Scan for the cell matching the given text and deliver its (X, Y) coordinate at center. 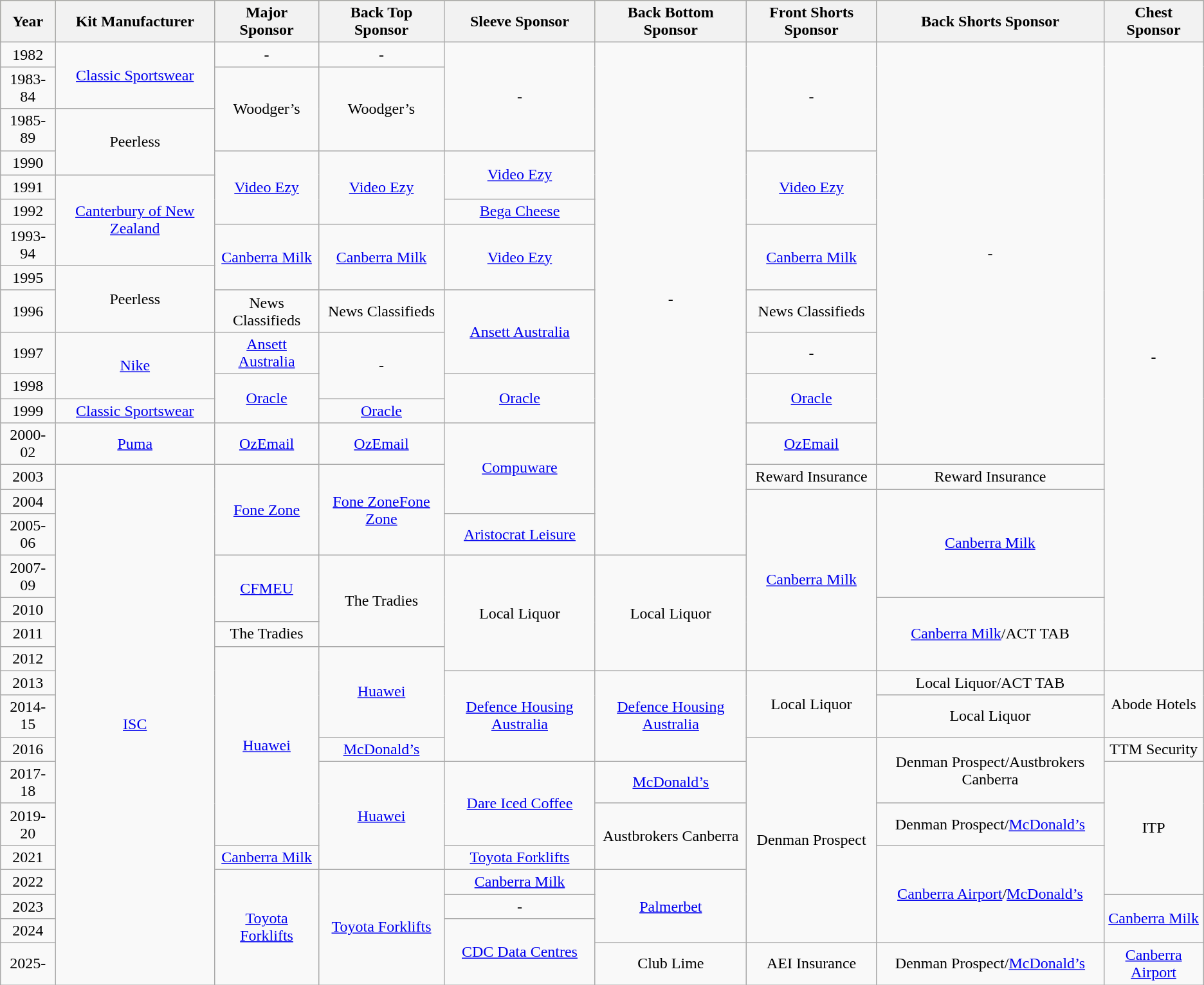
Club Lime (670, 964)
ISC (135, 725)
Canberra Airport/McDonald’s (990, 894)
Abode Hotels (1154, 703)
2023 (28, 906)
Year (28, 22)
1998 (28, 386)
2013 (28, 683)
2010 (28, 610)
1995 (28, 278)
2021 (28, 857)
1993-94 (28, 244)
1982 (28, 55)
1992 (28, 212)
2004 (28, 502)
Nike (135, 365)
ITP (1154, 827)
1991 (28, 187)
2011 (28, 634)
Chest Sponsor (1154, 22)
Fone ZoneFone Zone (381, 511)
Denman Prospect (812, 840)
CDC Data Centres (520, 952)
TTM Security (1154, 749)
2003 (28, 477)
Local Liquor/ACT TAB (990, 683)
1997 (28, 352)
Back Shorts Sponsor (990, 22)
Denman Prospect/Austbrokers Canberra (990, 770)
Bega Cheese (520, 212)
2017-18 (28, 782)
Front Shorts Sponsor (812, 22)
1999 (28, 411)
Dare Iced Coffee (520, 803)
Palmerbet (670, 906)
2012 (28, 658)
Puma (135, 444)
Back Top Sponsor (381, 22)
2007-09 (28, 576)
Canterbury of New Zealand (135, 220)
1985-89 (28, 130)
Back Bottom Sponsor (670, 22)
Fone Zone (267, 511)
AEI Insurance (812, 964)
Sleeve Sponsor (520, 22)
2025- (28, 964)
2014-15 (28, 716)
2024 (28, 931)
2005-06 (28, 535)
1996 (28, 311)
Canberra Airport (1154, 964)
Major Sponsor (267, 22)
2019-20 (28, 824)
2022 (28, 881)
CFMEU (267, 589)
Aristocrat Leisure (520, 535)
1983-84 (28, 87)
Canberra Milk/ACT TAB (990, 634)
1990 (28, 163)
2016 (28, 749)
Kit Manufacturer (135, 22)
Compuware (520, 468)
2000-02 (28, 444)
Austbrokers Canberra (670, 836)
